Capture the cell that displays the provided text and extract its [X, Y] central coordinate. 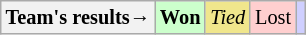
Won [180, 17]
Lost [273, 17]
Tied [228, 17]
Team's results→ [78, 17]
